From the cell containing the given text, extract its center point as [X, Y] coordinate. 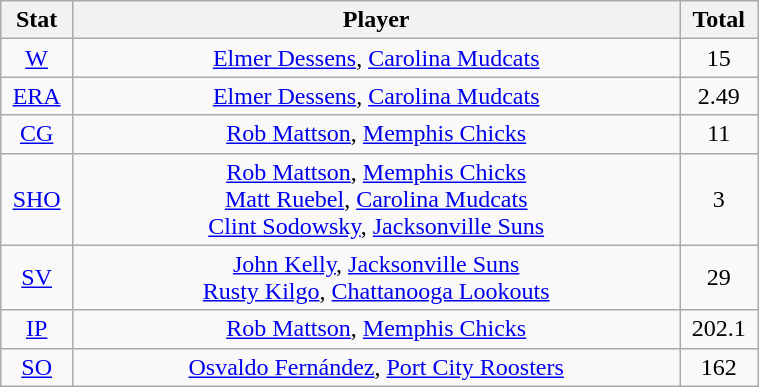
Osvaldo Fernández, Port City Roosters [376, 367]
202.1 [719, 329]
John Kelly, Jacksonville Suns Rusty Kilgo, Chattanooga Lookouts [376, 278]
IP [37, 329]
11 [719, 134]
162 [719, 367]
SV [37, 278]
29 [719, 278]
W [37, 58]
SHO [37, 199]
Total [719, 20]
SO [37, 367]
Player [376, 20]
2.49 [719, 96]
ERA [37, 96]
Rob Mattson, Memphis Chicks Matt Ruebel, Carolina Mudcats Clint Sodowsky, Jacksonville Suns [376, 199]
CG [37, 134]
Stat [37, 20]
3 [719, 199]
15 [719, 58]
